Return [X, Y] of the center of cell containing provided text 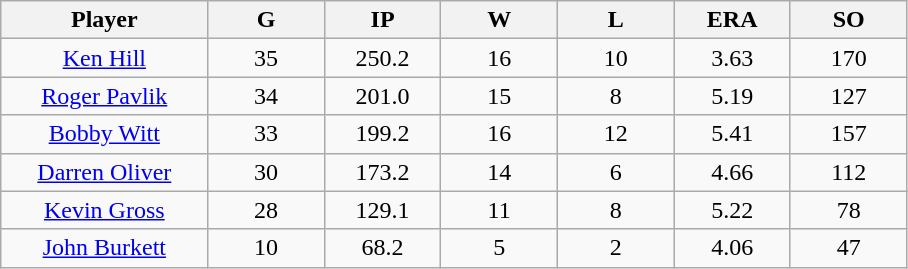
2 [616, 248]
5 [500, 248]
129.1 [382, 210]
35 [266, 58]
Roger Pavlik [104, 96]
John Burkett [104, 248]
173.2 [382, 172]
3.63 [732, 58]
127 [848, 96]
G [266, 20]
250.2 [382, 58]
5.19 [732, 96]
34 [266, 96]
6 [616, 172]
15 [500, 96]
5.41 [732, 134]
IP [382, 20]
30 [266, 172]
5.22 [732, 210]
201.0 [382, 96]
28 [266, 210]
11 [500, 210]
L [616, 20]
199.2 [382, 134]
4.06 [732, 248]
Ken Hill [104, 58]
ERA [732, 20]
78 [848, 210]
170 [848, 58]
W [500, 20]
Kevin Gross [104, 210]
SO [848, 20]
157 [848, 134]
Player [104, 20]
Darren Oliver [104, 172]
Bobby Witt [104, 134]
112 [848, 172]
12 [616, 134]
68.2 [382, 248]
14 [500, 172]
33 [266, 134]
4.66 [732, 172]
47 [848, 248]
